Return (x, y) of the center of cell containing provided text 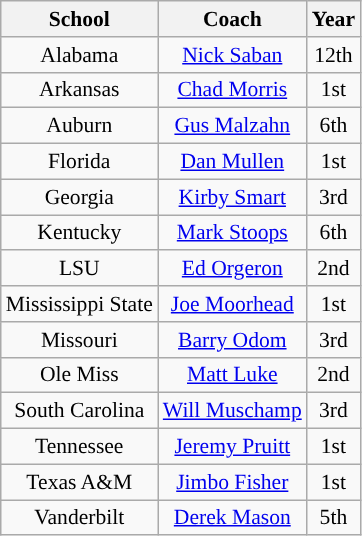
Chad Morris (232, 90)
Dan Mullen (232, 162)
Ed Orgeron (232, 269)
Gus Malzahn (232, 126)
Joe Moorhead (232, 304)
Barry Odom (232, 340)
Derek Mason (232, 518)
Will Muschamp (232, 411)
Mississippi State (80, 304)
Georgia (80, 197)
Alabama (80, 55)
Year (334, 19)
LSU (80, 269)
Missouri (80, 340)
South Carolina (80, 411)
Ole Miss (80, 375)
Tennessee (80, 447)
Jimbo Fisher (232, 482)
Kirby Smart (232, 197)
Vanderbilt (80, 518)
Florida (80, 162)
Mark Stoops (232, 233)
Nick Saban (232, 55)
School (80, 19)
12th (334, 55)
Matt Luke (232, 375)
Kentucky (80, 233)
Auburn (80, 126)
5th (334, 518)
Coach (232, 19)
Jeremy Pruitt (232, 447)
Texas A&M (80, 482)
Arkansas (80, 90)
